Output the (x, y) coordinate of the center of the cell containing the given text.  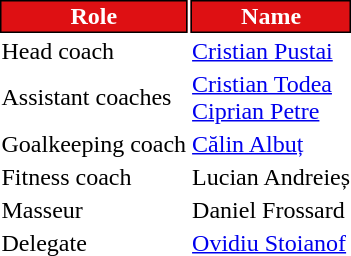
Masseur (94, 210)
Role (94, 16)
Fitness coach (94, 177)
Assistant coaches (94, 98)
Head coach (94, 51)
Goalkeeping coach (94, 144)
